Capture the cell that displays the provided text and extract its [x, y] central coordinate. 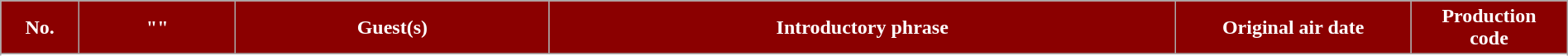
Production code [1489, 28]
Guest(s) [392, 28]
No. [40, 28]
Original air date [1293, 28]
Introductory phrase [863, 28]
"" [157, 28]
